Return (x, y) of the center of cell containing provided text 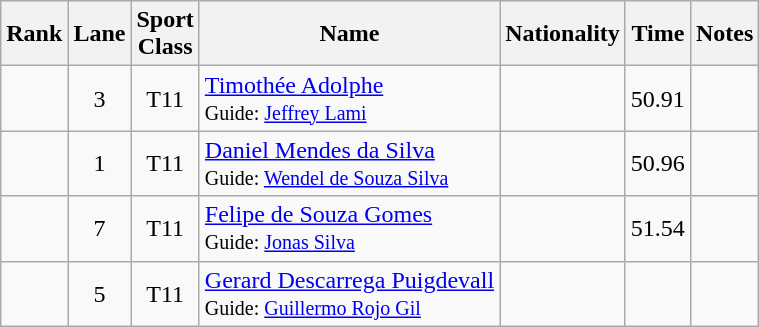
Lane (100, 34)
SportClass (165, 34)
Daniel Mendes da SilvaGuide: Wendel de Souza Silva (349, 164)
5 (100, 294)
Timothée AdolpheGuide: Jeffrey Lami (349, 98)
51.54 (658, 228)
Name (349, 34)
Notes (724, 34)
1 (100, 164)
3 (100, 98)
50.96 (658, 164)
7 (100, 228)
Nationality (563, 34)
Gerard Descarrega PuigdevallGuide: Guillermo Rojo Gil (349, 294)
Time (658, 34)
50.91 (658, 98)
Rank (34, 34)
Felipe de Souza GomesGuide: Jonas Silva (349, 228)
